For the text-containing cell, return its midpoint in (X, Y) coordinate format. 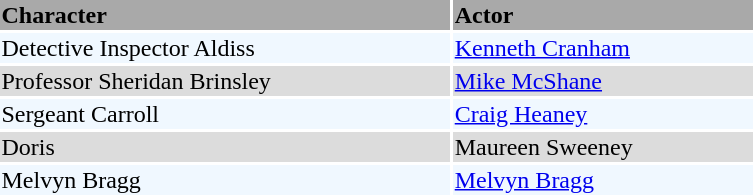
Sergeant Carroll (225, 114)
Character (225, 15)
Detective Inspector Aldiss (225, 48)
Doris (225, 147)
Maureen Sweeney (602, 147)
Craig Heaney (602, 114)
Actor (602, 15)
Mike McShane (602, 81)
Professor Sheridan Brinsley (225, 81)
Kenneth Cranham (602, 48)
